Capture the cell that displays the provided text and extract its (x, y) central coordinate. 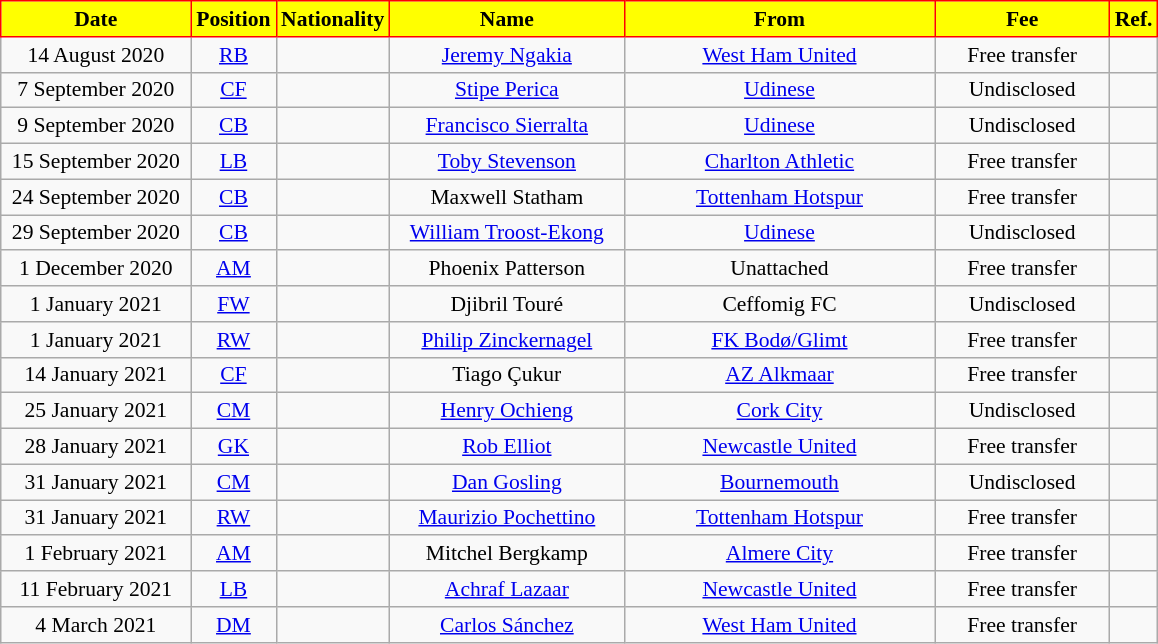
Date (96, 19)
Cork City (779, 411)
25 January 2021 (96, 411)
Almere City (779, 554)
Tiago Çukur (506, 375)
1 February 2021 (96, 554)
14 January 2021 (96, 375)
Ceffomig FC (779, 304)
28 January 2021 (96, 447)
7 September 2020 (96, 90)
FK Bodø/Glimt (779, 340)
4 March 2021 (96, 625)
Charlton Athletic (779, 162)
Ref. (1134, 19)
14 August 2020 (96, 55)
Philip Zinckernagel (506, 340)
Maxwell Statham (506, 197)
GK (234, 447)
Toby Stevenson (506, 162)
24 September 2020 (96, 197)
Jeremy Ngakia (506, 55)
Name (506, 19)
15 September 2020 (96, 162)
Maurizio Pochettino (506, 518)
Rob Elliot (506, 447)
Francisco Sierralta (506, 126)
From (779, 19)
Fee (1022, 19)
29 September 2020 (96, 233)
AZ Alkmaar (779, 375)
William Troost-Ekong (506, 233)
Position (234, 19)
Unattached (779, 269)
Dan Gosling (506, 482)
Nationality (332, 19)
Carlos Sánchez (506, 625)
DM (234, 625)
Henry Ochieng (506, 411)
Stipe Perica (506, 90)
RB (234, 55)
Djibril Touré (506, 304)
Bournemouth (779, 482)
Mitchel Bergkamp (506, 554)
9 September 2020 (96, 126)
Achraf Lazaar (506, 589)
11 February 2021 (96, 589)
FW (234, 304)
1 December 2020 (96, 269)
Phoenix Patterson (506, 269)
